Locate the cell with the specified text and output its [x, y] center coordinate. 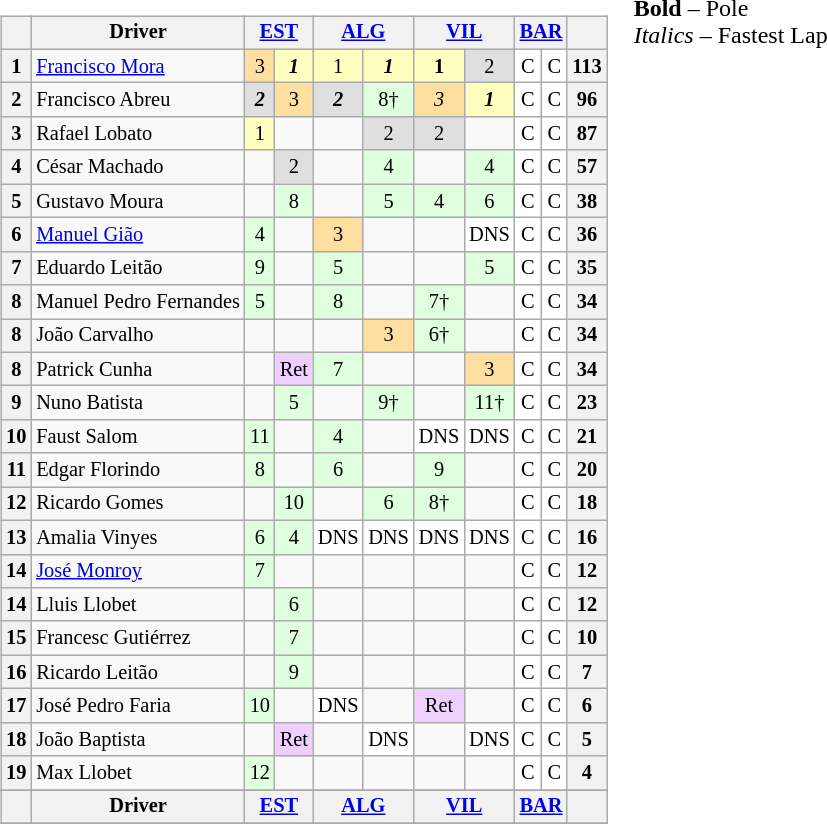
José Monroy [138, 571]
Francesc Gutiérrez [138, 638]
Francisco Mora [138, 66]
11† [489, 403]
15 [16, 638]
Amalia Vinyes [138, 537]
Nuno Batista [138, 403]
9† [388, 403]
57 [586, 167]
João Baptista [138, 739]
36 [586, 235]
Francisco Abreu [138, 100]
113 [586, 66]
César Machado [138, 167]
Rafael Lobato [138, 134]
Manuel Pedro Fernandes [138, 302]
Gustavo Moura [138, 201]
Manuel Gião [138, 235]
Lluis Llobet [138, 605]
Ricardo Gomes [138, 504]
João Carvalho [138, 336]
Edgar Florindo [138, 470]
35 [586, 268]
Eduardo Leitão [138, 268]
Patrick Cunha [138, 369]
38 [586, 201]
13 [16, 537]
Ricardo Leitão [138, 672]
96 [586, 100]
87 [586, 134]
6† [439, 336]
José Pedro Faria [138, 706]
7† [439, 302]
21 [586, 437]
Max Llobet [138, 773]
23 [586, 403]
17 [16, 706]
Faust Salom [138, 437]
20 [586, 470]
19 [16, 773]
